Locate the cell with the specified text and output its [x, y] center coordinate. 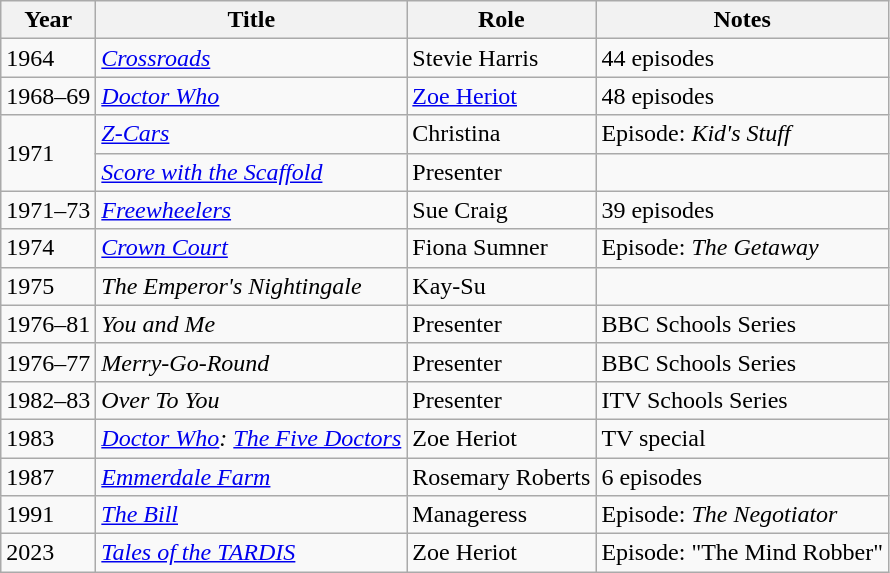
1982–83 [48, 400]
Manageress [502, 515]
Sue Craig [502, 210]
The Bill [252, 515]
48 episodes [742, 96]
1975 [48, 286]
Stevie Harris [502, 58]
1976–81 [48, 324]
Role [502, 20]
The Emperor's Nightingale [252, 286]
Episode: Kid's Stuff [742, 134]
Title [252, 20]
Z-Cars [252, 134]
Episode: The Negotiator [742, 515]
Rosemary Roberts [502, 477]
Doctor Who: The Five Doctors [252, 438]
Over To You [252, 400]
44 episodes [742, 58]
Notes [742, 20]
Kay-Su [502, 286]
39 episodes [742, 210]
1983 [48, 438]
1971 [48, 153]
1976–77 [48, 362]
6 episodes [742, 477]
Crown Court [252, 248]
Christina [502, 134]
1971–73 [48, 210]
ITV Schools Series [742, 400]
Tales of the TARDIS [252, 553]
Episode: The Getaway [742, 248]
Episode: "The Mind Robber" [742, 553]
1987 [48, 477]
Crossroads [252, 58]
TV special [742, 438]
1991 [48, 515]
Merry-Go-Round [252, 362]
Score with the Scaffold [252, 172]
You and Me [252, 324]
Year [48, 20]
Fiona Sumner [502, 248]
Freewheelers [252, 210]
Emmerdale Farm [252, 477]
Doctor Who [252, 96]
1968–69 [48, 96]
1974 [48, 248]
1964 [48, 58]
2023 [48, 553]
